Capture the cell that displays the provided text and extract its [x, y] central coordinate. 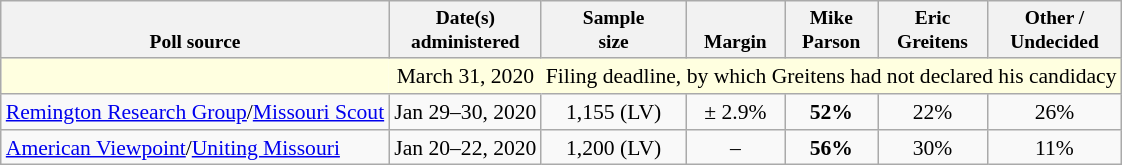
Samplesize [613, 30]
52% [832, 112]
Other /Undecided [1054, 30]
March 31, 2020 [465, 76]
Filing deadline, by which Greitens had not declared his candidacy [831, 76]
MikeParson [832, 30]
22% [933, 112]
26% [1054, 112]
1,155 (LV) [613, 112]
Margin [736, 30]
Date(s)administered [465, 30]
EricGreitens [933, 30]
Remington Research Group/Missouri Scout [195, 112]
Poll source [195, 30]
Jan 29–30, 2020 [465, 112]
± 2.9% [736, 112]
